Return the (X, Y) coordinate for the center point of the cell that contains the specified text.  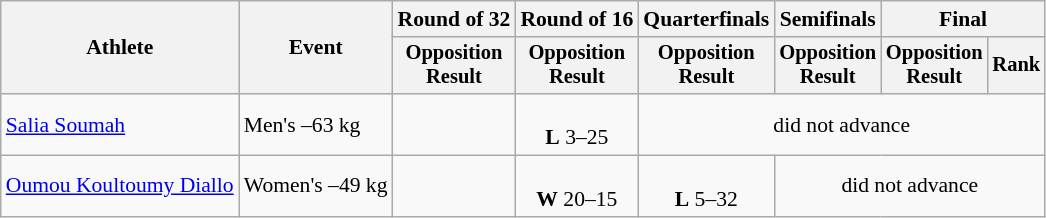
Oumou Koultoumy Diallo (120, 186)
Event (316, 48)
Salia Soumah (120, 124)
Quarterfinals (706, 19)
Semifinals (828, 19)
Athlete (120, 48)
Men's –63 kg (316, 124)
L 5–32 (706, 186)
Round of 32 (454, 19)
Round of 16 (576, 19)
Women's –49 kg (316, 186)
Rank (1017, 66)
W 20–15 (576, 186)
L 3–25 (576, 124)
Final (963, 19)
